Detect which cell encompasses the target text, then output its [x, y] center coordinate. 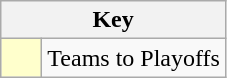
Key [114, 20]
Teams to Playoffs [134, 58]
